Output the (X, Y) coordinate of the center of the cell containing the given text.  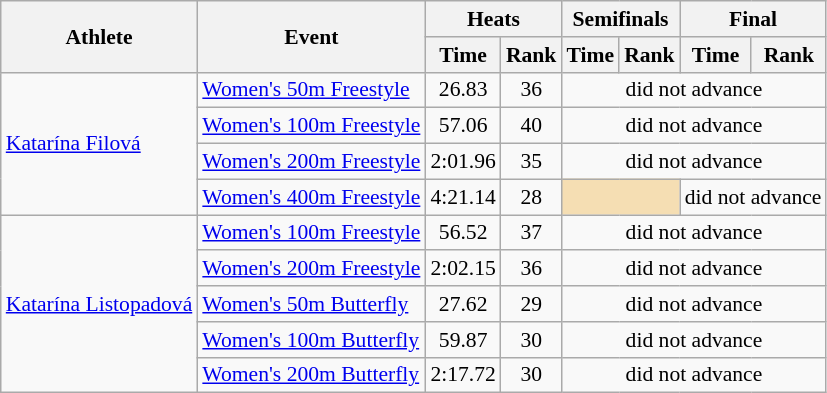
57.06 (462, 126)
Women's 100m Butterfly (311, 340)
56.52 (462, 233)
2:01.96 (462, 162)
Event (311, 36)
2:17.72 (462, 375)
29 (532, 304)
Women's 50m Freestyle (311, 90)
27.62 (462, 304)
37 (532, 233)
35 (532, 162)
Katarína Filová (100, 143)
Women's 50m Butterfly (311, 304)
Semifinals (620, 19)
Heats (493, 19)
Women's 400m Freestyle (311, 197)
Athlete (100, 36)
40 (532, 126)
Final (754, 19)
Katarína Listopadová (100, 304)
4:21.14 (462, 197)
59.87 (462, 340)
Women's 200m Butterfly (311, 375)
28 (532, 197)
26.83 (462, 90)
2:02.15 (462, 269)
